Locate the cell with the specified text and output its [x, y] center coordinate. 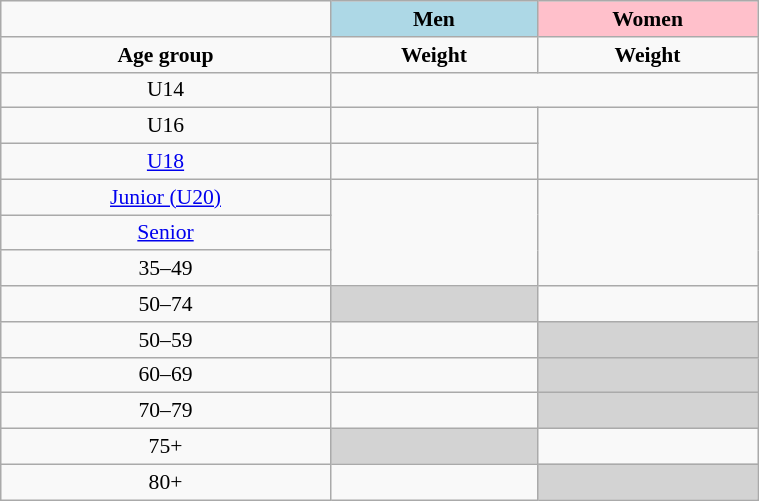
Age group [166, 55]
60–69 [166, 375]
80+ [166, 482]
Men [434, 19]
50–59 [166, 340]
U14 [166, 90]
75+ [166, 447]
Junior (U20) [166, 197]
U16 [166, 126]
70–79 [166, 411]
Women [647, 19]
U18 [166, 162]
Senior [166, 233]
35–49 [166, 269]
50–74 [166, 304]
